Provide the [X, Y] coordinate of the cell's center where the given text is located.  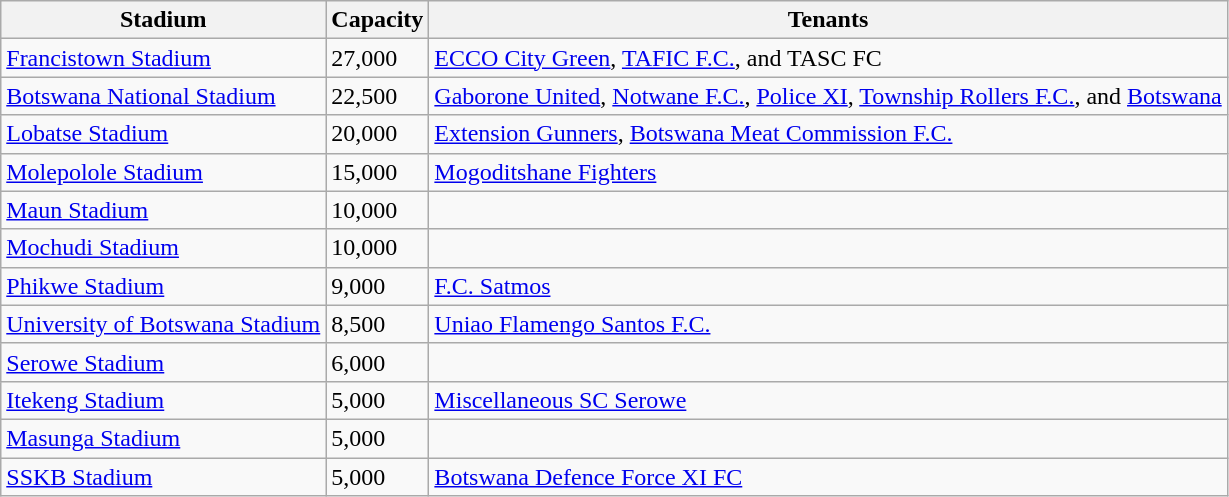
Botswana National Stadium [164, 96]
27,000 [378, 58]
Masunga Stadium [164, 438]
Tenants [828, 20]
Uniao Flamengo Santos F.C. [828, 324]
Phikwe Stadium [164, 286]
Extension Gunners, Botswana Meat Commission F.C. [828, 134]
Miscellaneous SC Serowe [828, 400]
Lobatse Stadium [164, 134]
Botswana Defence Force XI FC [828, 477]
Maun Stadium [164, 210]
15,000 [378, 172]
F.C. Satmos [828, 286]
6,000 [378, 362]
Itekeng Stadium [164, 400]
20,000 [378, 134]
Stadium [164, 20]
Serowe Stadium [164, 362]
SSKB Stadium [164, 477]
Gaborone United, Notwane F.C., Police XI, Township Rollers F.C., and Botswana [828, 96]
ECCO City Green, TAFIC F.C., and TASC FC [828, 58]
Mochudi Stadium [164, 248]
8,500 [378, 324]
Francistown Stadium [164, 58]
Capacity [378, 20]
Mogoditshane Fighters [828, 172]
Molepolole Stadium [164, 172]
22,500 [378, 96]
9,000 [378, 286]
University of Botswana Stadium [164, 324]
